Search for the cell housing the specified text and yield its (x, y) center coordinate. 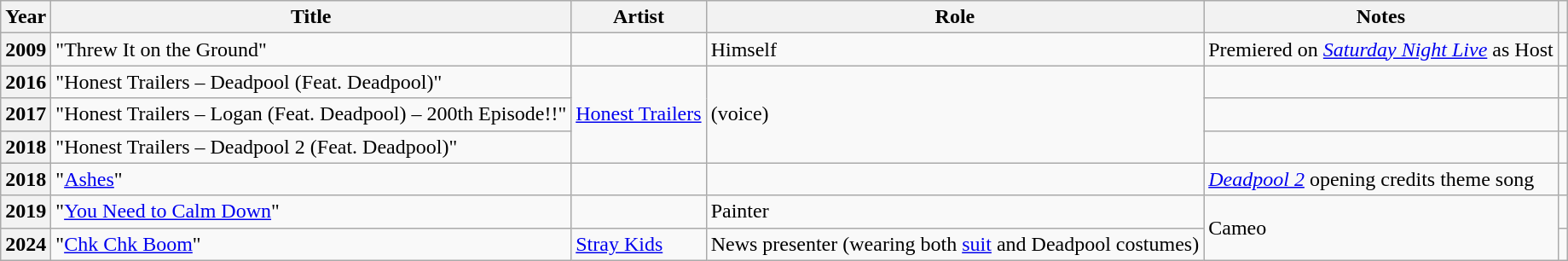
News presenter (wearing both suit and Deadpool costumes) (955, 244)
Honest Trailers (639, 114)
2009 (26, 49)
2024 (26, 244)
"Honest Trailers – Logan (Feat. Deadpool) – 200th Episode!!" (311, 114)
"Honest Trailers – Deadpool 2 (Feat. Deadpool)" (311, 147)
Role (955, 17)
Premiered on Saturday Night Live as Host (1381, 49)
"Chk Chk Boom" (311, 244)
"Threw It on the Ground" (311, 49)
2016 (26, 82)
Artist (639, 17)
Painter (955, 212)
Deadpool 2 opening credits theme song (1381, 179)
2017 (26, 114)
Notes (1381, 17)
Title (311, 17)
(voice) (955, 114)
Year (26, 17)
"Ashes" (311, 179)
"You Need to Calm Down" (311, 212)
2019 (26, 212)
Stray Kids (639, 244)
"Honest Trailers – Deadpool (Feat. Deadpool)" (311, 82)
Himself (955, 49)
Cameo (1381, 228)
